From the cell containing the given text, extract its center point as [X, Y] coordinate. 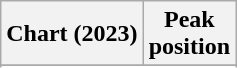
Peakposition [189, 34]
Chart (2023) [72, 34]
